Identify which cell holds the provided text, then report its (x, y) central coordinate. 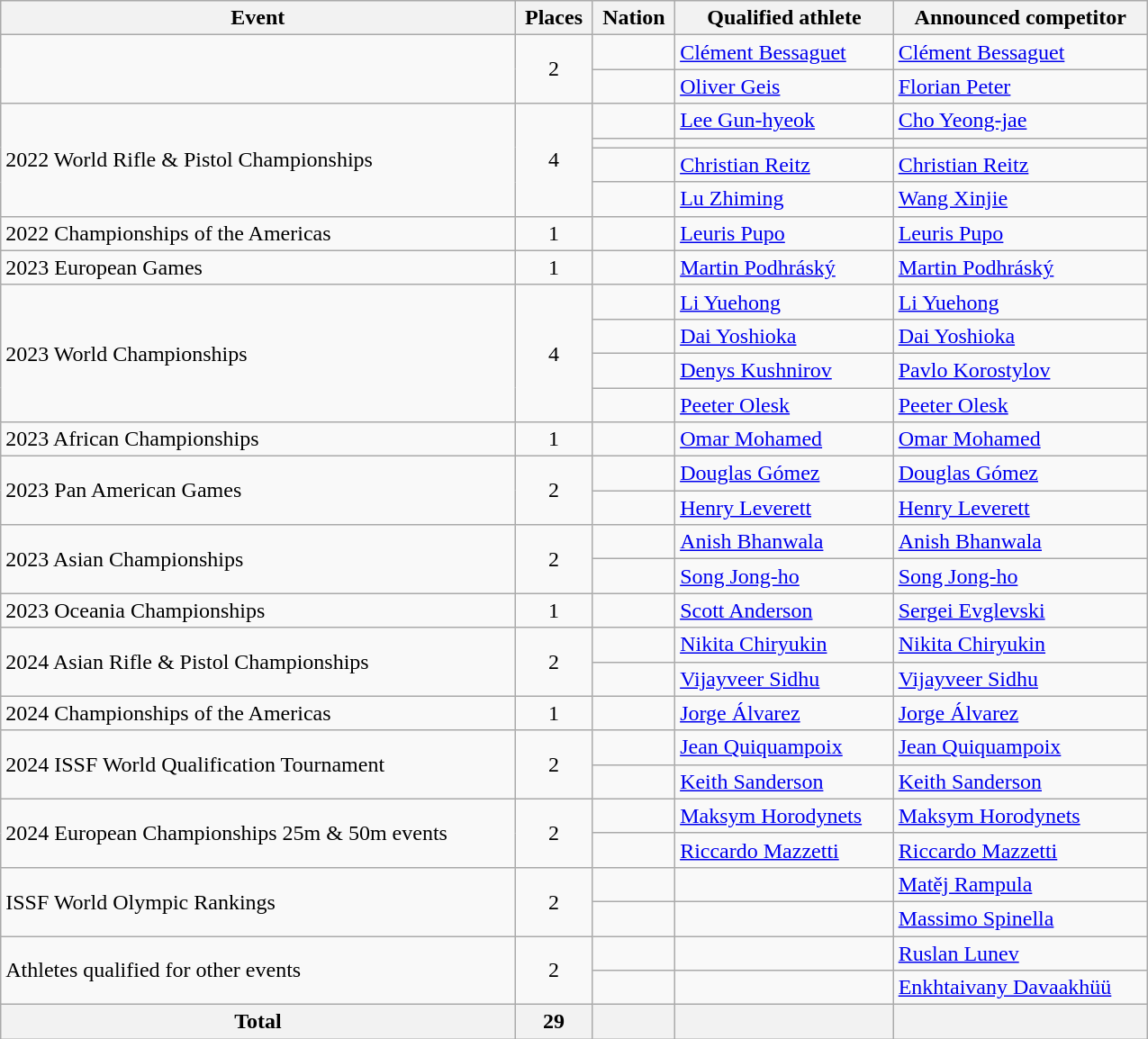
2023 Pan American Games (258, 491)
Total (258, 1022)
2022 Championships of the Americas (258, 233)
Qualified athlete (785, 18)
2023 African Championships (258, 439)
2023 World Championships (258, 353)
2023 Oceania Championships (258, 610)
2024 Asian Rifle & Pistol Championships (258, 662)
Florian Peter (1020, 86)
Announced competitor (1020, 18)
Ruslan Lunev (1020, 953)
ISSF World Olympic Rankings (258, 901)
2024 European Championships 25m & 50m events (258, 833)
Matěj Rampula (1020, 884)
2024 ISSF World Qualification Tournament (258, 764)
Wang Xinjie (1020, 199)
Pavlo Korostylov (1020, 370)
2022 World Rifle & Pistol Championships (258, 160)
Lu Zhiming (785, 199)
2023 Asian Championships (258, 559)
Nation (634, 18)
Lee Gun-hyeok (785, 121)
Oliver Geis (785, 86)
Places (554, 18)
Event (258, 18)
2023 European Games (258, 267)
Athletes qualified for other events (258, 971)
Cho Yeong-jae (1020, 121)
Scott Anderson (785, 610)
Denys Kushnirov (785, 370)
Sergei Evglevski (1020, 610)
29 (554, 1022)
Massimo Spinella (1020, 918)
2024 Championships of the Americas (258, 713)
Enkhtaivany Davaakhüü (1020, 988)
